For the text-containing cell, return its midpoint in [x, y] coordinate format. 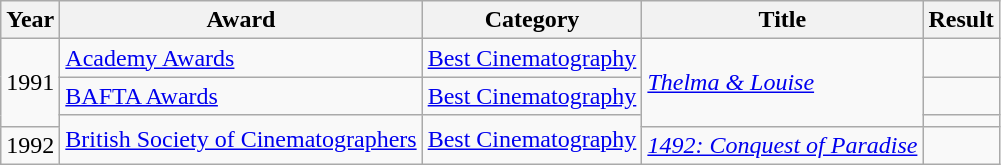
Result [961, 20]
Category [532, 20]
Academy Awards [241, 58]
1991 [30, 82]
British Society of Cinematographers [241, 140]
BAFTA Awards [241, 96]
1492: Conquest of Paradise [782, 145]
Thelma & Louise [782, 82]
1992 [30, 145]
Title [782, 20]
Year [30, 20]
Award [241, 20]
